Return the [x, y] coordinate for the center point of the cell that contains the specified text.  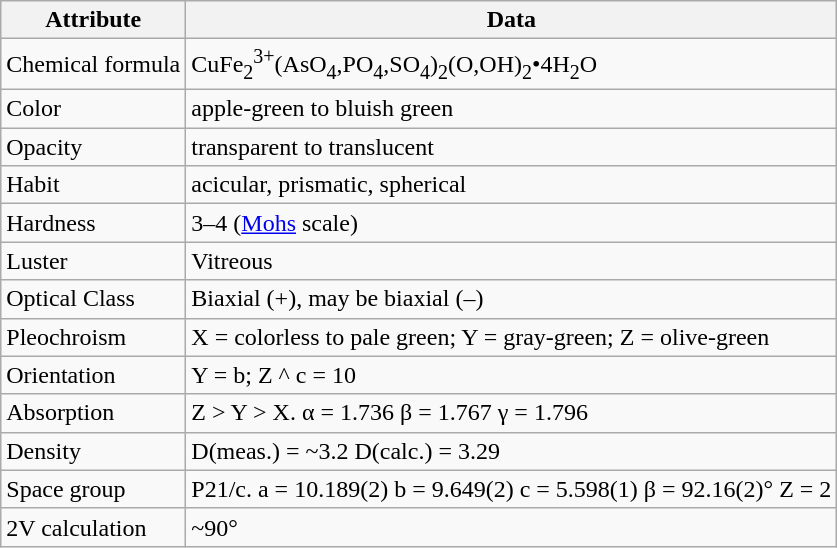
transparent to translucent [512, 147]
3–4 (Mohs scale) [512, 223]
2V calculation [94, 527]
Habit [94, 185]
Space group [94, 489]
X = colorless to pale green; Y = gray-green; Z = olive-green [512, 337]
Y = b; Z ^ c = 10 [512, 375]
Opacity [94, 147]
Optical Class [94, 299]
Z > Y > X. α = 1.736 β = 1.767 γ = 1.796 [512, 413]
CuFe23+(AsO4,PO4,SO4)2(O,OH)2•4H2O [512, 64]
Color [94, 109]
~90° [512, 527]
Biaxial (+), may be biaxial (–) [512, 299]
Orientation [94, 375]
Density [94, 451]
Pleochroism [94, 337]
Luster [94, 261]
Chemical formula [94, 64]
apple-green to bluish green [512, 109]
Absorption [94, 413]
Attribute [94, 20]
Hardness [94, 223]
D(meas.) = ~3.2 D(calc.) = 3.29 [512, 451]
Vitreous [512, 261]
Data [512, 20]
acicular, prismatic, spherical [512, 185]
P21/c. a = 10.189(2) b = 9.649(2) c = 5.598(1) β = 92.16(2)° Z = 2 [512, 489]
